Scan for the cell matching the given text and deliver its (x, y) coordinate at center. 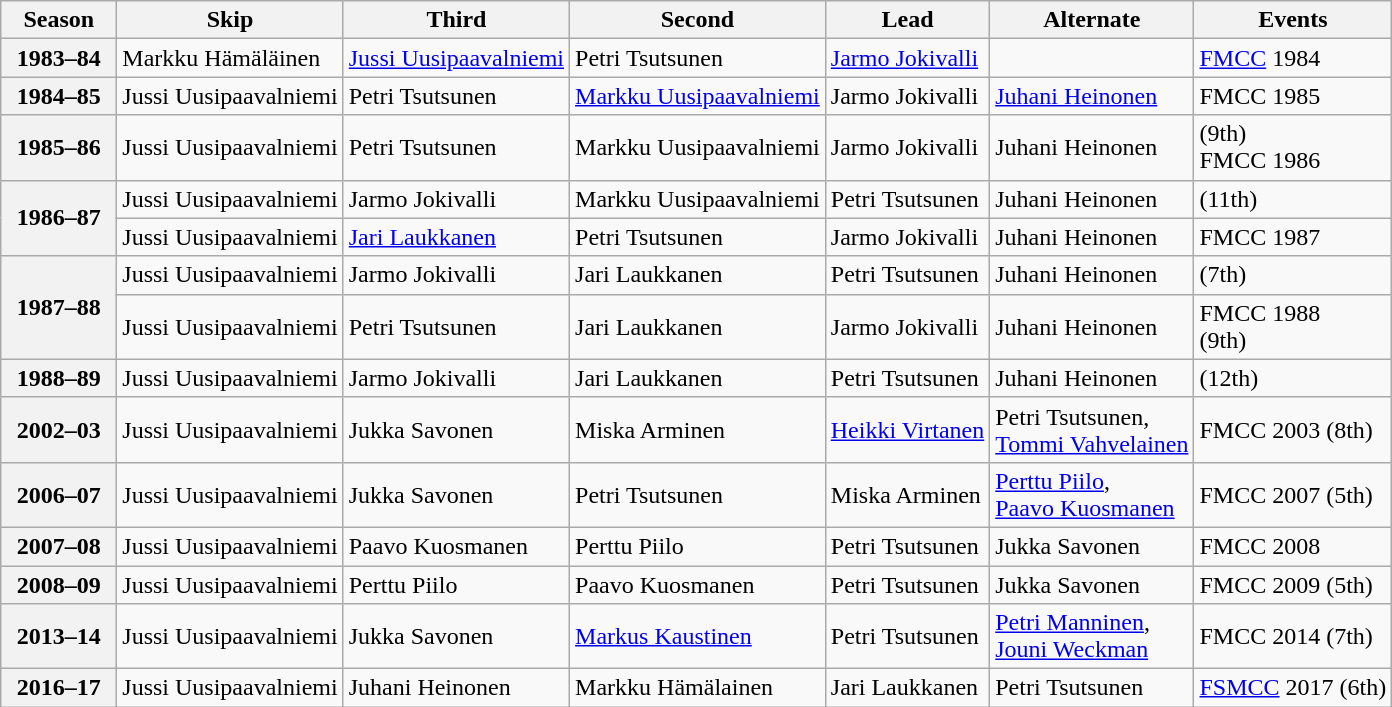
Petri Tsutsunen,Tommi Vahvelainen (1092, 430)
FMCC 2008 (1293, 546)
1986–87 (59, 218)
Perttu Piilo,Paavo Kuosmanen (1092, 494)
1985–86 (59, 148)
2008–09 (59, 585)
FSMCC 2017 (6th) (1293, 688)
Heikki Virtanen (907, 430)
1987–88 (59, 308)
2016–17 (59, 688)
Second (698, 20)
(11th) (1293, 199)
Third (456, 20)
2002–03 (59, 430)
2013–14 (59, 636)
Alternate (1092, 20)
Petri Manninen,Jouni Weckman (1092, 636)
2006–07 (59, 494)
FMCC 1984 (1293, 58)
(9th)FMCC 1986 (1293, 148)
Markku Hämäläinen (230, 58)
Markus Kaustinen (698, 636)
1988–89 (59, 378)
FMCC 2014 (7th) (1293, 636)
1983–84 (59, 58)
2007–08 (59, 546)
(12th) (1293, 378)
(7th) (1293, 275)
Events (1293, 20)
FMCC 1988 (9th) (1293, 326)
FMCC 2007 (5th) (1293, 494)
1984–85 (59, 96)
Lead (907, 20)
FMCC 2003 (8th) (1293, 430)
Skip (230, 20)
Season (59, 20)
Markku Hämälainen (698, 688)
FMCC 2009 (5th) (1293, 585)
FMCC 1987 (1293, 237)
FMCC 1985 (1293, 96)
